Identify which cell holds the provided text, then report its (x, y) central coordinate. 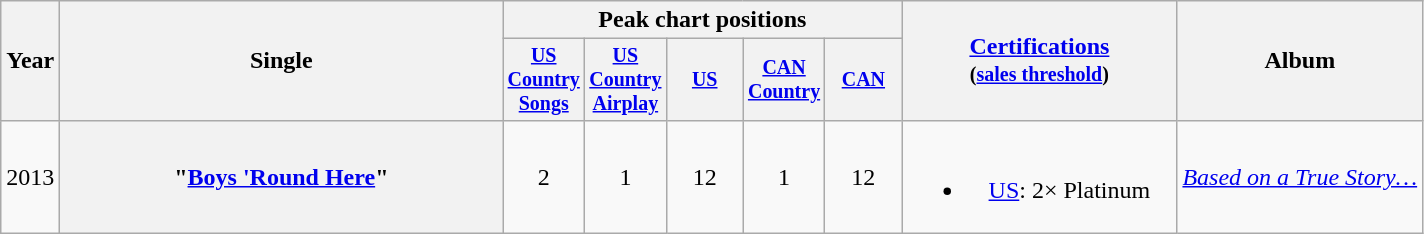
CAN (864, 80)
US Country Songs (544, 80)
Based on a True Story… (1300, 176)
Year (30, 61)
US: 2× Platinum (1040, 176)
"Boys 'Round Here" (282, 176)
CAN Country (784, 80)
Single (282, 61)
US Country Airplay (626, 80)
Peak chart positions (702, 20)
2 (544, 176)
Album (1300, 61)
2013 (30, 176)
US (704, 80)
Certifications(sales threshold) (1040, 61)
